Determine the [X, Y] coordinate at the center of the cell enclosing the given text.  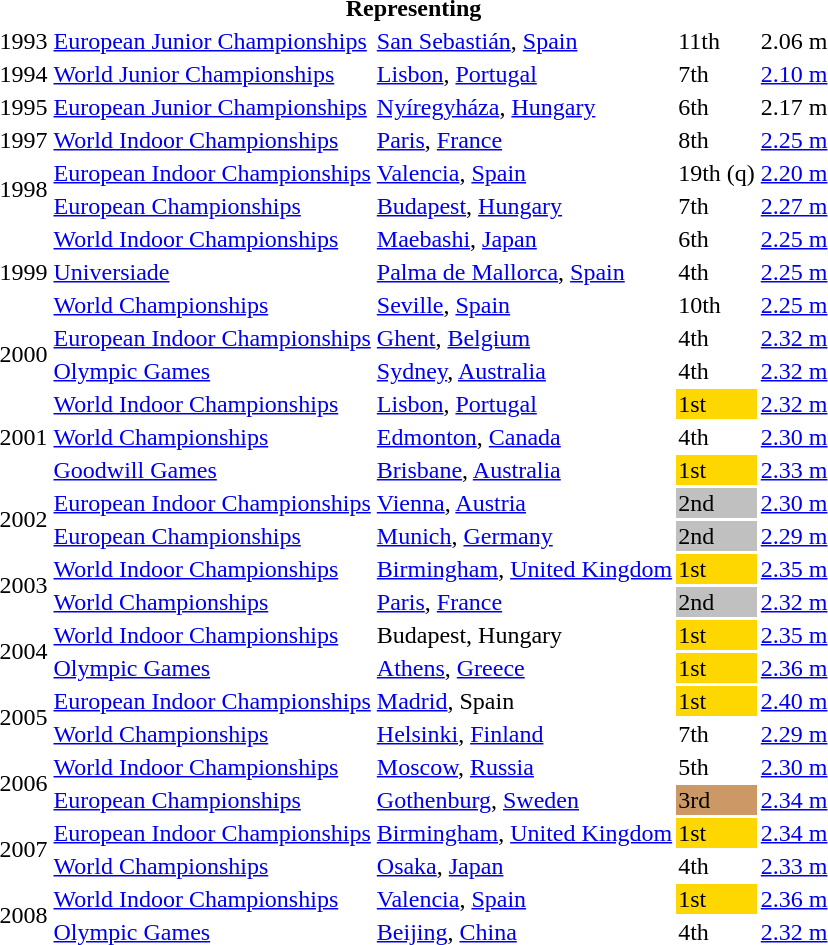
Edmonton, Canada [524, 437]
Sydney, Australia [524, 371]
Vienna, Austria [524, 503]
San Sebastián, Spain [524, 41]
Ghent, Belgium [524, 338]
11th [717, 41]
3rd [717, 800]
Seville, Spain [524, 305]
Goodwill Games [212, 470]
19th (q) [717, 173]
Munich, Germany [524, 536]
10th [717, 305]
Moscow, Russia [524, 767]
Helsinki, Finland [524, 734]
Nyíregyháza, Hungary [524, 107]
Osaka, Japan [524, 866]
Brisbane, Australia [524, 470]
Madrid, Spain [524, 701]
Palma de Mallorca, Spain [524, 272]
8th [717, 140]
Athens, Greece [524, 668]
Maebashi, Japan [524, 239]
5th [717, 767]
Universiade [212, 272]
Gothenburg, Sweden [524, 800]
World Junior Championships [212, 74]
